Capture the cell that displays the provided text and extract its [x, y] central coordinate. 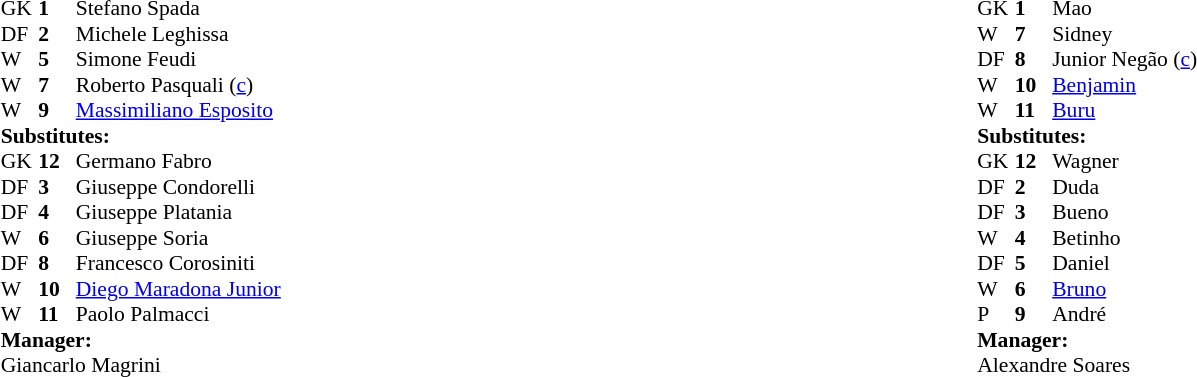
Wagner [1124, 161]
Bueno [1124, 213]
Bruno [1124, 289]
Simone Feudi [178, 59]
P [996, 315]
Diego Maradona Junior [178, 289]
Giuseppe Condorelli [178, 187]
Daniel [1124, 263]
Roberto Pasquali (c) [178, 85]
Francesco Corosiniti [178, 263]
Duda [1124, 187]
Massimiliano Esposito [178, 111]
Michele Leghissa [178, 34]
Sidney [1124, 34]
Buru [1124, 111]
André [1124, 315]
Benjamin [1124, 85]
Germano Fabro [178, 161]
Giuseppe Soria [178, 238]
Betinho [1124, 238]
Junior Negão (c) [1124, 59]
Paolo Palmacci [178, 315]
Giuseppe Platania [178, 213]
